Extract the (X, Y) coordinate from the center of the cell holding the provided text.  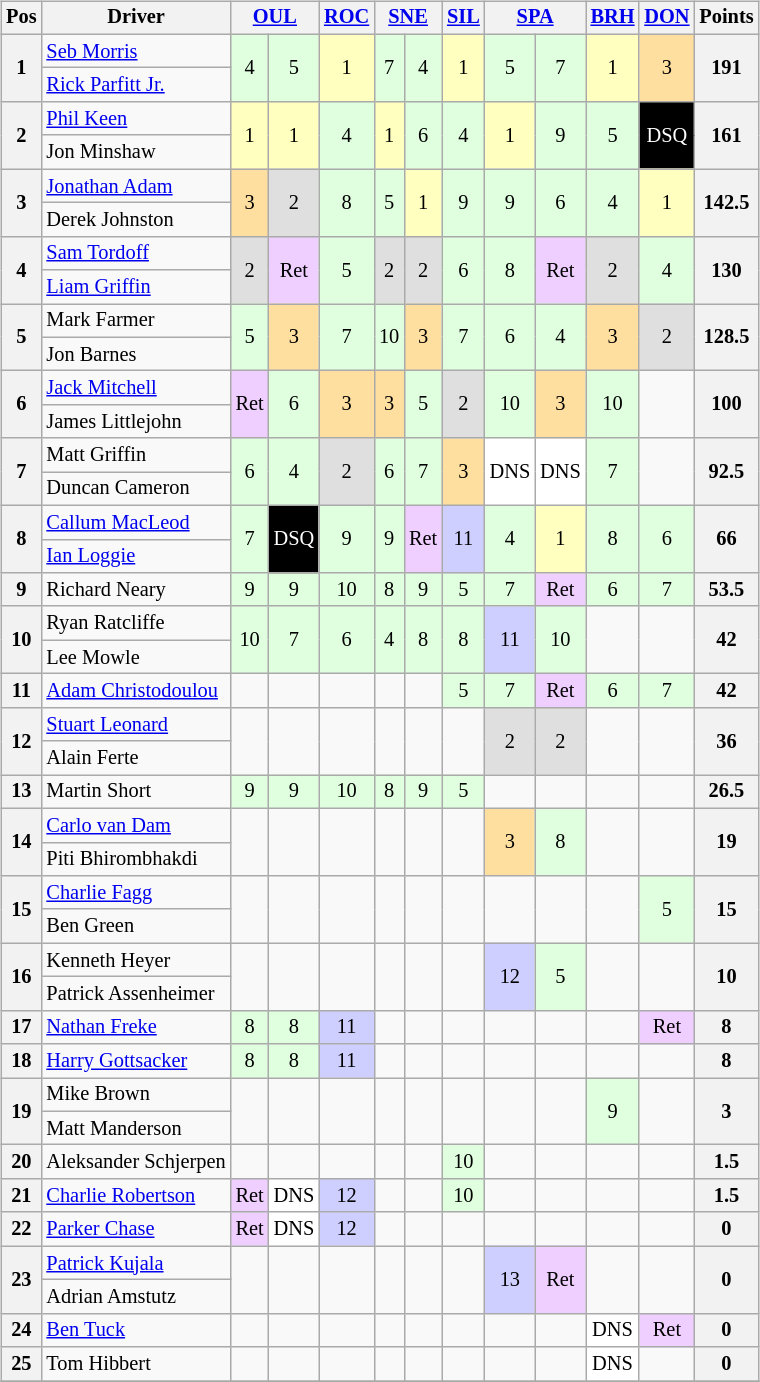
Rick Parfitt Jr. (136, 85)
Jack Mitchell (136, 388)
Piti Bhirombhakdi (136, 859)
191 (726, 68)
Ben Tuck (136, 1330)
Mark Farmer (136, 321)
DON (666, 18)
Duncan Cameron (136, 489)
Parker Chase (136, 1229)
Derek Johnston (136, 220)
Matt Griffin (136, 455)
Adrian Amstutz (136, 1297)
Pos (21, 18)
Phil Keen (136, 119)
Adam Christodoulou (136, 691)
Seb Morris (136, 51)
Stuart Leonard (136, 724)
26.5 (726, 792)
SPA (536, 18)
Ian Loggie (136, 556)
130 (726, 270)
Harry Gottsacker (136, 1061)
53.5 (726, 590)
17 (21, 1027)
Callum MacLeod (136, 522)
100 (726, 404)
Ben Green (136, 926)
66 (726, 538)
BRH (613, 18)
Matt Manderson (136, 1128)
161 (726, 136)
20 (21, 1162)
Charlie Robertson (136, 1196)
Kenneth Heyer (136, 960)
24 (21, 1330)
OUL (275, 18)
Jonathan Adam (136, 186)
25 (21, 1364)
36 (726, 740)
Liam Griffin (136, 287)
Carlo van Dam (136, 825)
128.5 (726, 338)
Alain Ferte (136, 758)
Sam Tordoff (136, 253)
21 (21, 1196)
Richard Neary (136, 590)
Patrick Kujala (136, 1263)
Patrick Assenheimer (136, 994)
Ryan Ratcliffe (136, 623)
Tom Hibbert (136, 1364)
Martin Short (136, 792)
SNE (408, 18)
Jon Minshaw (136, 152)
Mike Brown (136, 1095)
Jon Barnes (136, 354)
16 (21, 976)
ROC (346, 18)
SIL (464, 18)
Aleksander Schjerpen (136, 1162)
Lee Mowle (136, 657)
Points (726, 18)
James Littlejohn (136, 422)
22 (21, 1229)
92.5 (726, 472)
18 (21, 1061)
14 (21, 842)
Driver (136, 18)
Charlie Fagg (136, 893)
23 (21, 1280)
Nathan Freke (136, 1027)
142.5 (726, 202)
